Extract the [x, y] coordinate from the center of the cell holding the provided text.  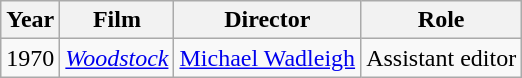
Film [117, 20]
Woodstock [117, 58]
1970 [30, 58]
Michael Wadleigh [268, 58]
Assistant editor [442, 58]
Director [268, 20]
Year [30, 20]
Role [442, 20]
